Capture the cell that displays the provided text and extract its (x, y) central coordinate. 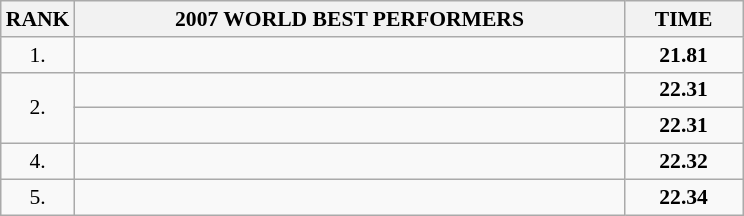
5. (38, 197)
22.34 (684, 197)
1. (38, 55)
2. (38, 108)
TIME (684, 19)
4. (38, 162)
21.81 (684, 55)
22.32 (684, 162)
RANK (38, 19)
2007 WORLD BEST PERFORMERS (349, 19)
